Pinpoint the cell where the given text exists, returning its [x, y] midpoint coordinate. 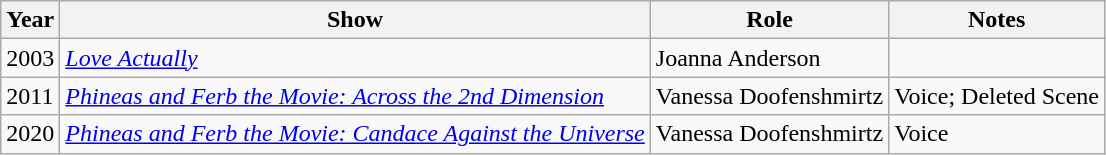
2011 [30, 96]
Phineas and Ferb the Movie: Across the 2nd Dimension [355, 96]
Role [769, 20]
Phineas and Ferb the Movie: Candace Against the Universe [355, 134]
Voice; Deleted Scene [997, 96]
Love Actually [355, 58]
Year [30, 20]
2003 [30, 58]
Show [355, 20]
Joanna Anderson [769, 58]
2020 [30, 134]
Voice [997, 134]
Notes [997, 20]
